Find where the given text appears and provide that cell's center as (X, Y) coordinate. 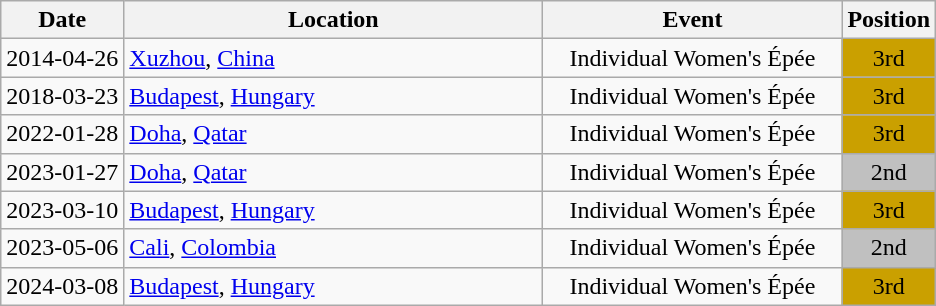
2022-01-28 (62, 134)
2023-03-10 (62, 210)
Xuzhou, China (334, 58)
Location (334, 20)
Date (62, 20)
2018-03-23 (62, 96)
Cali, Colombia (334, 248)
2024-03-08 (62, 286)
2023-01-27 (62, 172)
2023-05-06 (62, 248)
2014-04-26 (62, 58)
Position (889, 20)
Event (692, 20)
